Locate the cell with the specified text and output its [X, Y] center coordinate. 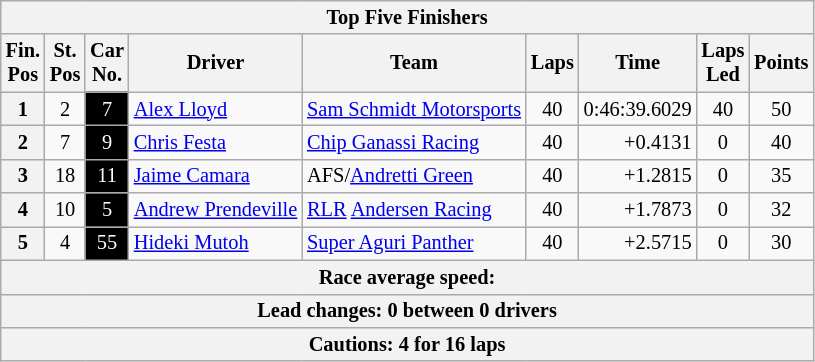
3 [23, 176]
Hideki Mutoh [216, 243]
Fin.Pos [23, 63]
30 [781, 243]
+1.2815 [638, 176]
Driver [216, 63]
Laps [552, 63]
Cautions: 4 for 16 laps [408, 344]
CarNo. [107, 63]
Super Aguri Panther [414, 243]
AFS/Andretti Green [414, 176]
+1.7873 [638, 210]
RLR Andersen Racing [414, 210]
35 [781, 176]
Chip Ganassi Racing [414, 142]
18 [65, 176]
0:46:39.6029 [638, 109]
Race average speed: [408, 277]
1 [23, 109]
10 [65, 210]
Sam Schmidt Motorsports [414, 109]
St.Pos [65, 63]
Points [781, 63]
+2.5715 [638, 243]
Top Five Finishers [408, 17]
11 [107, 176]
Andrew Prendeville [216, 210]
Lead changes: 0 between 0 drivers [408, 311]
55 [107, 243]
LapsLed [724, 63]
Alex Lloyd [216, 109]
9 [107, 142]
Time [638, 63]
Chris Festa [216, 142]
Team [414, 63]
Jaime Camara [216, 176]
+0.4131 [638, 142]
50 [781, 109]
32 [781, 210]
